Output the (x, y) coordinate of the center of the cell containing the given text.  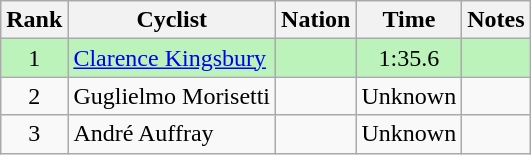
2 (34, 96)
Time (409, 20)
Guglielmo Morisetti (172, 96)
Nation (316, 20)
Clarence Kingsbury (172, 58)
1 (34, 58)
1:35.6 (409, 58)
Cyclist (172, 20)
Notes (496, 20)
Rank (34, 20)
André Auffray (172, 134)
3 (34, 134)
